Output the (x, y) coordinate of the center of the cell containing the given text.  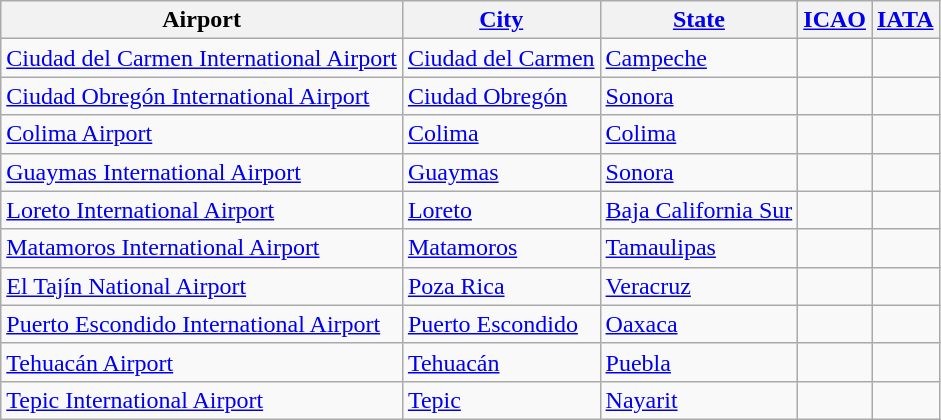
Guaymas International Airport (202, 172)
Guaymas (501, 172)
Ciudad del Carmen (501, 58)
Ciudad del Carmen International Airport (202, 58)
Veracruz (699, 286)
State (699, 20)
Tehuacán (501, 362)
Puebla (699, 362)
Tepic (501, 400)
Loreto International Airport (202, 210)
Poza Rica (501, 286)
Oaxaca (699, 324)
City (501, 20)
Colima Airport (202, 134)
Airport (202, 20)
Matamoros International Airport (202, 248)
Tepic International Airport (202, 400)
Ciudad Obregón International Airport (202, 96)
IATA (906, 20)
Tehuacán Airport (202, 362)
Puerto Escondido International Airport (202, 324)
ICAO (835, 20)
Baja California Sur (699, 210)
Matamoros (501, 248)
Puerto Escondido (501, 324)
El Tajín National Airport (202, 286)
Loreto (501, 210)
Campeche (699, 58)
Nayarit (699, 400)
Tamaulipas (699, 248)
Ciudad Obregón (501, 96)
